Return the [x, y] coordinate for the center point of the cell that contains the specified text.  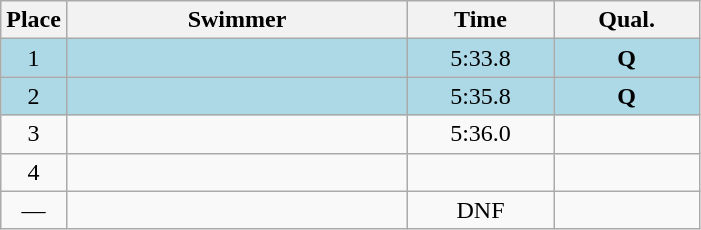
— [34, 210]
Qual. [627, 20]
5:33.8 [481, 58]
5:36.0 [481, 134]
3 [34, 134]
5:35.8 [481, 96]
4 [34, 172]
Swimmer [236, 20]
Time [481, 20]
1 [34, 58]
2 [34, 96]
DNF [481, 210]
Place [34, 20]
